Provide the (X, Y) coordinate of the cell's center where the given text is located.  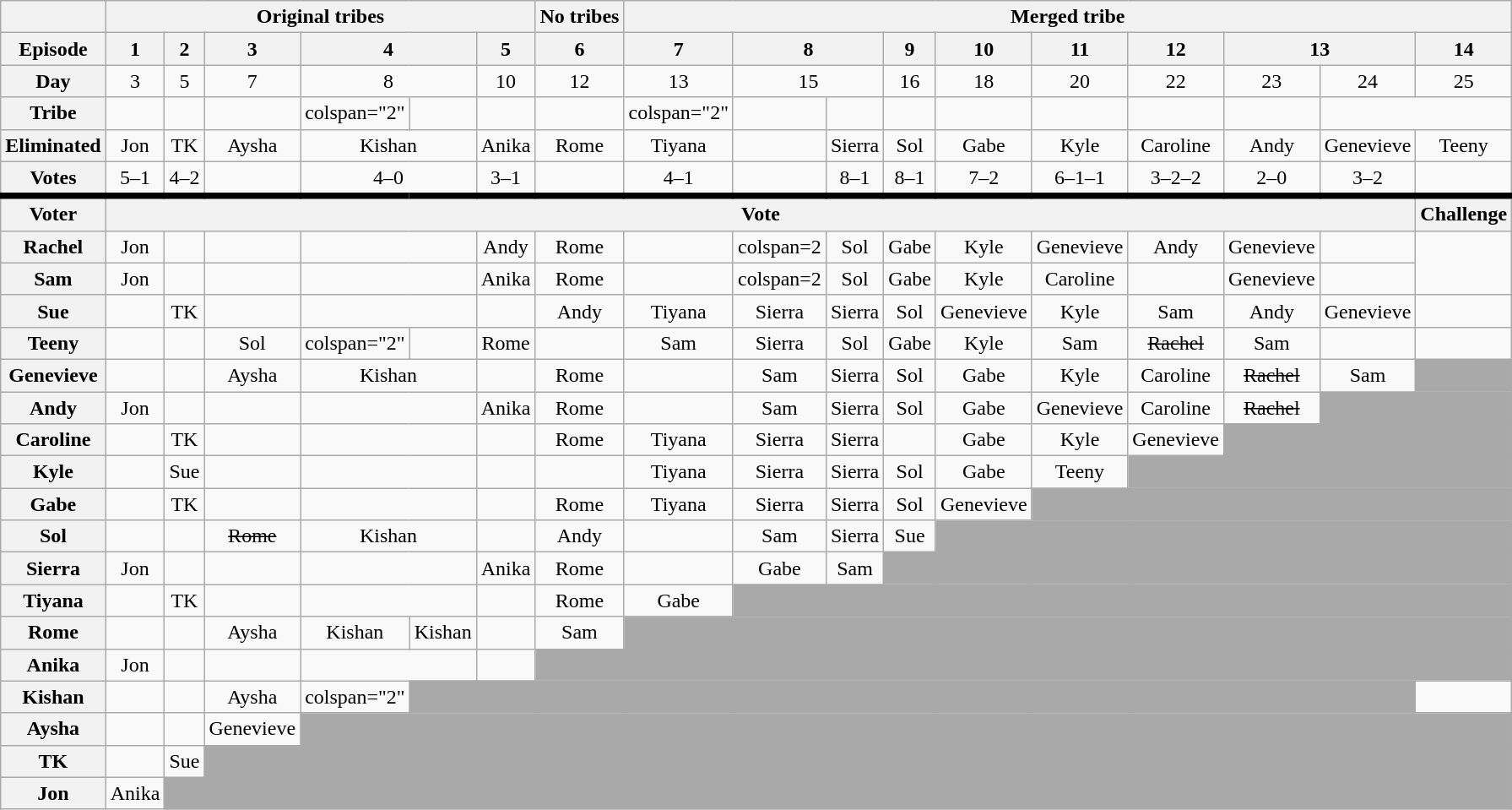
Original tribes (321, 17)
16 (910, 81)
7–2 (984, 179)
3–2 (1368, 179)
20 (1080, 81)
11 (1080, 49)
25 (1464, 81)
Episode (53, 49)
6–1–1 (1080, 179)
1 (135, 49)
4–0 (388, 179)
23 (1271, 81)
Vote (761, 213)
Votes (53, 179)
2 (184, 49)
No tribes (579, 17)
5–1 (135, 179)
Day (53, 81)
Voter (53, 213)
4–2 (184, 179)
15 (808, 81)
14 (1464, 49)
24 (1368, 81)
18 (984, 81)
Eliminated (53, 145)
3–2–2 (1176, 179)
4–1 (679, 179)
Challenge (1464, 213)
9 (910, 49)
2–0 (1271, 179)
3–1 (506, 179)
Tribe (53, 113)
22 (1176, 81)
6 (579, 49)
4 (388, 49)
Merged tribe (1068, 17)
